Provide the (X, Y) coordinate of the cell's center where the given text is located.  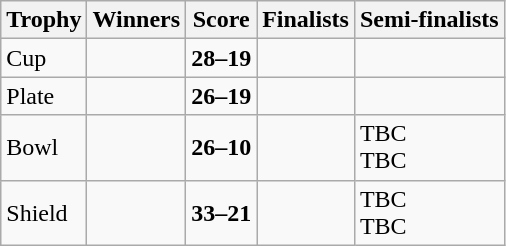
Shield (44, 212)
Score (222, 20)
28–19 (222, 58)
Semi-finalists (429, 20)
26–19 (222, 96)
33–21 (222, 212)
Trophy (44, 20)
26–10 (222, 148)
Plate (44, 96)
Cup (44, 58)
Winners (136, 20)
Bowl (44, 148)
Finalists (306, 20)
